Provide the [X, Y] coordinate of the cell's center where the given text is located.  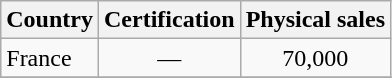
Physical sales [315, 20]
Country [50, 20]
Certification [169, 20]
— [169, 58]
70,000 [315, 58]
France [50, 58]
